Detect which cell encompasses the target text, then output its (x, y) center coordinate. 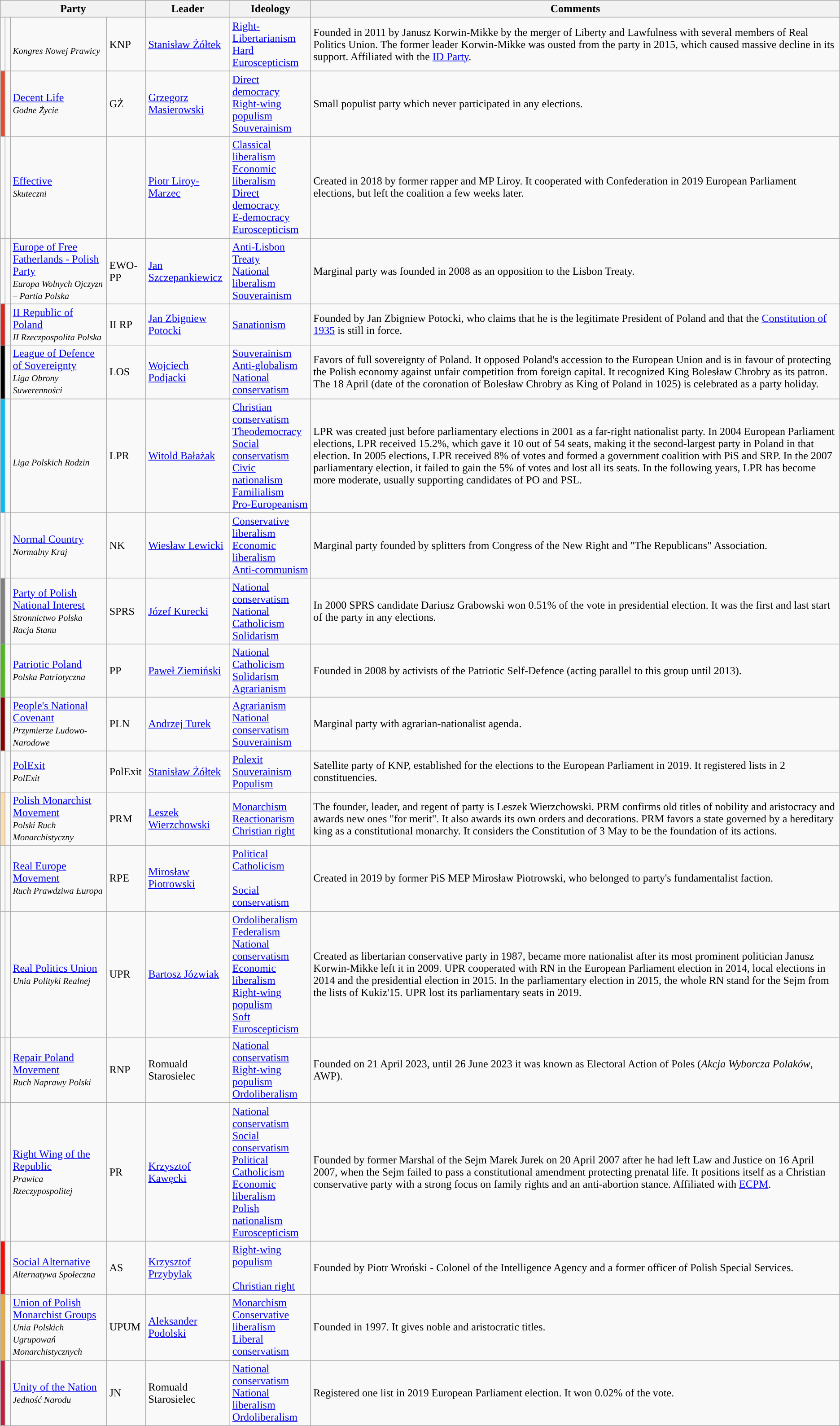
Founded in 2008 by activists of the Patriotic Self-Defence (acting parallel to this group until 2013). (575, 671)
Real Europe MovementRuch Prawdziwa Europa (58, 878)
OrdoliberalismFederalismNational conservatismEconomic liberalismRight-wing populismSoft Euroscepticism (270, 974)
Krzysztof Kawęcki (188, 1172)
Europe of Free Fatherlands - Polish PartyEuropa Wolnych Ojczyzn – Partia Polska (58, 271)
Christian conservatismTheodemocracySocial conservatismCivic nationalismFamilialismPro-Europeanism (270, 456)
UPUM (127, 1327)
National conservatismSocial conservatismPolitical CatholicismEconomic liberalismPolish nationalismEuroscepticism (270, 1172)
Right-wing populismChristian right (270, 1268)
Andrzej Turek (188, 724)
RPE (127, 878)
Leszek Wierzchowski (188, 819)
Party of Polish National InterestStronnictwo Polska Racja Stanu (58, 611)
People's National CovenantPrzymierze Ludowo-Narodowe (58, 724)
National conservatismRight-wing populismOrdoliberalism (270, 1070)
II Republic of PolandII Rzeczpospolita Polska (58, 325)
KNP (127, 44)
JN (127, 1393)
Krzysztof Przybylak (188, 1268)
Grzegorz Masierowski (188, 104)
GŻ (127, 104)
Unity of the NationJedność Narodu (58, 1393)
Bartosz Józwiak (188, 974)
UPR (127, 974)
Witold Bałażak (188, 456)
Right Wing of the RepublicPrawica Rzeczypospolitej (58, 1172)
PolExit (127, 771)
Comments (575, 9)
Patriotic PolandPolska Patriotyczna (58, 671)
LPR (127, 456)
EWO-PP (127, 271)
Piotr Liroy-Marzec (188, 188)
Social AlternativeAlternatywa Społeczna (58, 1268)
PP (127, 671)
Right-LibertarianismHard Euroscepticism (270, 44)
Marginal party with agrarian-nationalist agenda. (575, 724)
PR (127, 1172)
Created in 2019 by former PiS MEP Mirosław Piotrowski, who belonged to party's fundamentalist faction. (575, 878)
Party (73, 9)
Decent LifeGodne Życie (58, 104)
Wiesław Lewicki (188, 545)
National CatholicismSolidarismAgrarianism (270, 671)
EffectiveSkuteczni (58, 188)
SPRS (127, 611)
Small populist party which never participated in any elections. (575, 104)
Aleksander Podolski (188, 1327)
Union of Polish Monarchist GroupsUnia Polskich Ugrupowań Monarchistycznych (58, 1327)
PLN (127, 724)
AgrarianismNational conservatismSouverainism (270, 724)
Kongres Nowej Prawicy (58, 44)
AS (127, 1268)
Polish Monarchist MovementPolski Ruch Monarchistyczny (58, 819)
Classical liberalismEconomic liberalismDirect democracyE-democracyEuroscepticism (270, 188)
Marginal party founded by splitters from Congress of the New Right and "The Republicans" Association. (575, 545)
MonarchismConservative liberalismLiberal conservatism (270, 1327)
PolexitSouverainismPopulism (270, 771)
National conservatismNational liberalismOrdoliberalism (270, 1393)
MonarchismReactionarismChristian right (270, 819)
LOS (127, 372)
Liga Polskich Rodzin (58, 456)
Repair Poland MovementRuch Naprawy Polski (58, 1070)
Direct democracyRight-wing populismSouverainism (270, 104)
Conservative liberalismEconomic liberalismAnti-communism (270, 545)
Founded by Piotr Wroński - Colonel of the Intelligence Agency and a former officer of Polish Special Services. (575, 1268)
Registered one list in 2019 European Parliament election. It won 0.02% of the vote. (575, 1393)
II RP (127, 325)
SouverainismAnti-globalismNational conservatism (270, 372)
NK (127, 545)
Ideology (270, 9)
Sanationism (270, 325)
Józef Kurecki (188, 611)
National conservatismNational CatholicismSolidarism (270, 611)
Founded in 1997. It gives noble and aristocratic titles. (575, 1327)
Political CatholicismSocial conservatism (270, 878)
Anti-Lisbon TreatyNational liberalismSouverainism (270, 271)
PolExitPolExit (58, 771)
Normal CountryNormalny Kraj (58, 545)
Jan Szczepankiewicz (188, 271)
League of Defence of SovereigntyLiga Obrony Suwerenności (58, 372)
Founded on 21 April 2023, until 26 June 2023 it was known as Electoral Action of Poles (Akcja Wyborcza Polaków, AWP). (575, 1070)
PRM (127, 819)
Real Politics UnionUnia Polityki Realnej (58, 974)
Founded by Jan Zbigniew Potocki, who claims that he is the legitimate President of Poland and that the Constitution of 1935 is still in force. (575, 325)
Wojciech Podjacki (188, 372)
RNP (127, 1070)
Leader (188, 9)
Mirosław Piotrowski (188, 878)
Satellite party of KNP, established for the elections to the European Parliament in 2019. It registered lists in 2 constituencies. (575, 771)
Jan Zbigniew Potocki (188, 325)
Marginal party was founded in 2008 as an opposition to the Lisbon Treaty. (575, 271)
Paweł Ziemiński (188, 671)
